Find where the given text appears and provide that cell's center as [x, y] coordinate. 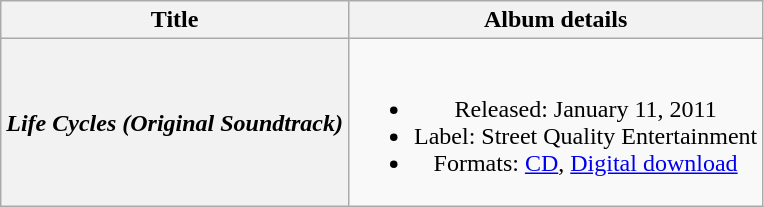
Title [175, 20]
Released: January 11, 2011Label: Street Quality EntertainmentFormats: CD, Digital download [555, 122]
Album details [555, 20]
Life Cycles (Original Soundtrack) [175, 122]
